Identify which cell holds the provided text, then report its [X, Y] central coordinate. 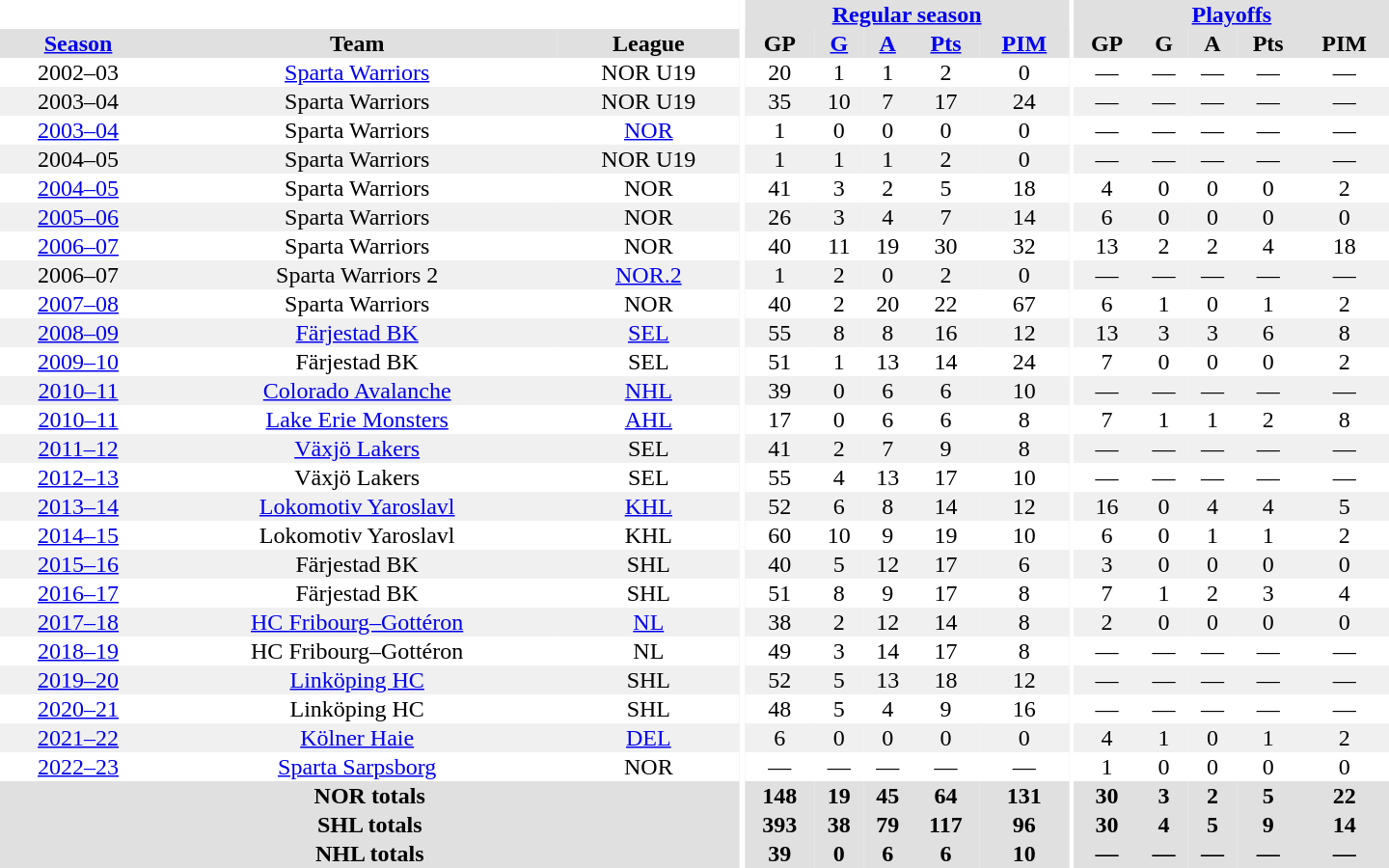
NHL totals [369, 854]
2020–21 [78, 709]
49 [779, 651]
League [648, 43]
DEL [648, 738]
79 [887, 825]
2008–09 [78, 333]
64 [945, 796]
117 [945, 825]
Sparta Sarpsborg [357, 767]
2015–16 [78, 564]
2014–15 [78, 535]
Season [78, 43]
2012–13 [78, 477]
Regular season [907, 14]
2016–17 [78, 593]
26 [779, 217]
NOR totals [369, 796]
131 [1024, 796]
148 [779, 796]
NOR.2 [648, 275]
Team [357, 43]
2002–03 [78, 72]
60 [779, 535]
Colorado Avalanche [357, 391]
45 [887, 796]
96 [1024, 825]
2017–18 [78, 622]
2005–06 [78, 217]
2011–12 [78, 448]
35 [779, 101]
393 [779, 825]
SHL totals [369, 825]
Sparta Warriors 2 [357, 275]
32 [1024, 246]
48 [779, 709]
2013–14 [78, 506]
2007–08 [78, 304]
Playoffs [1232, 14]
2009–10 [78, 362]
Lake Erie Monsters [357, 420]
2019–20 [78, 680]
2021–22 [78, 738]
2022–23 [78, 767]
AHL [648, 420]
67 [1024, 304]
NHL [648, 391]
2018–19 [78, 651]
11 [839, 246]
Kölner Haie [357, 738]
